Find where the given text appears and provide that cell's center as (x, y) coordinate. 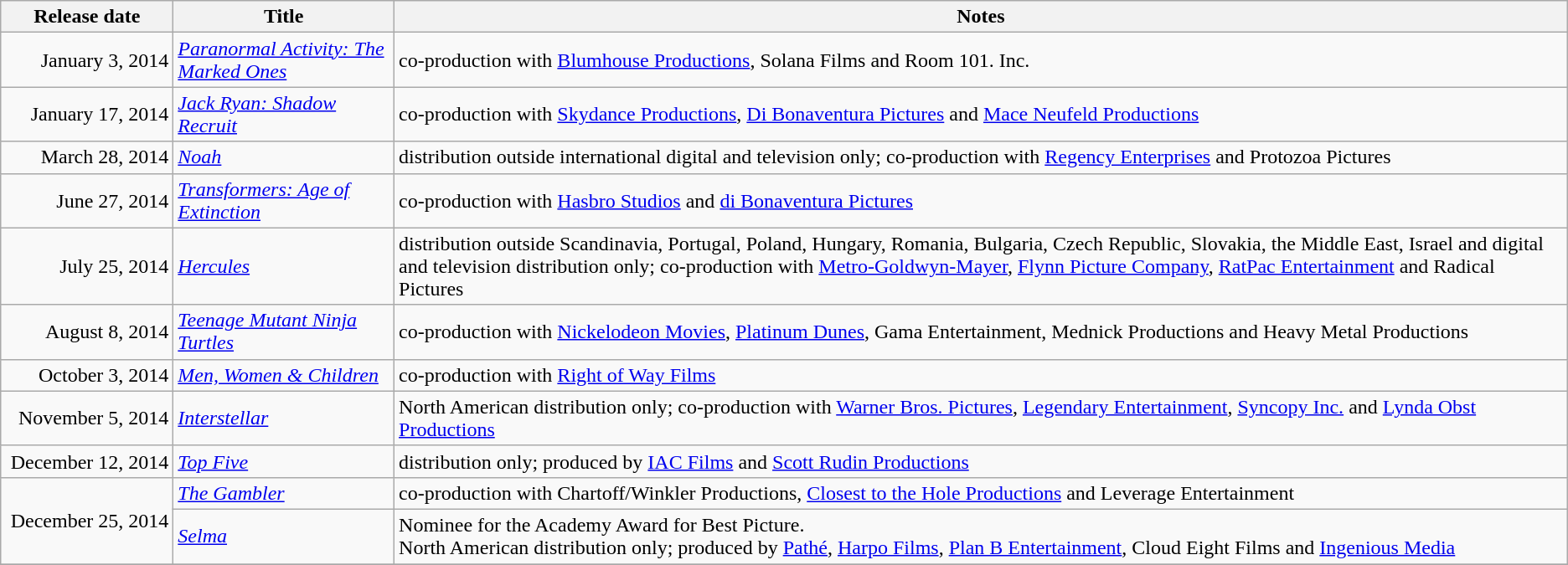
Paranormal Activity: The Marked Ones (284, 60)
October 3, 2014 (87, 375)
The Gambler (284, 493)
Hercules (284, 266)
November 5, 2014 (87, 419)
Notes (982, 17)
North American distribution only; co-production with Warner Bros. Pictures, Legendary Entertainment, Syncopy Inc. and Lynda Obst Productions (982, 419)
August 8, 2014 (87, 331)
July 25, 2014 (87, 266)
Title (284, 17)
Noah (284, 157)
June 27, 2014 (87, 201)
January 17, 2014 (87, 114)
co-production with Chartoff/Winkler Productions, Closest to the Hole Productions and Leverage Entertainment (982, 493)
co-production with Skydance Productions, Di Bonaventura Pictures and Mace Neufeld Productions (982, 114)
December 12, 2014 (87, 461)
March 28, 2014 (87, 157)
co-production with Right of Way Films (982, 375)
Top Five (284, 461)
Interstellar (284, 419)
co-production with Nickelodeon Movies, Platinum Dunes, Gama Entertainment, Mednick Productions and Heavy Metal Productions (982, 331)
Teenage Mutant Ninja Turtles (284, 331)
Transformers: Age of Extinction (284, 201)
Men, Women & Children (284, 375)
Jack Ryan: Shadow Recruit (284, 114)
Selma (284, 536)
co-production with Hasbro Studios and di Bonaventura Pictures (982, 201)
Release date (87, 17)
distribution only; produced by IAC Films and Scott Rudin Productions (982, 461)
December 25, 2014 (87, 521)
co-production with Blumhouse Productions, Solana Films and Room 101. Inc. (982, 60)
distribution outside international digital and television only; co-production with Regency Enterprises and Protozoa Pictures (982, 157)
January 3, 2014 (87, 60)
